Scan for the cell matching the given text and deliver its (x, y) coordinate at center. 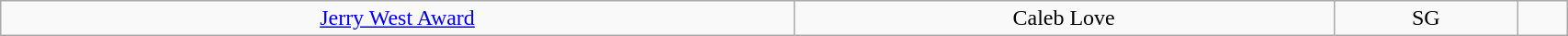
Jerry West Award (398, 18)
SG (1426, 18)
Caleb Love (1064, 18)
